Find where the given text appears and provide that cell's center as (X, Y) coordinate. 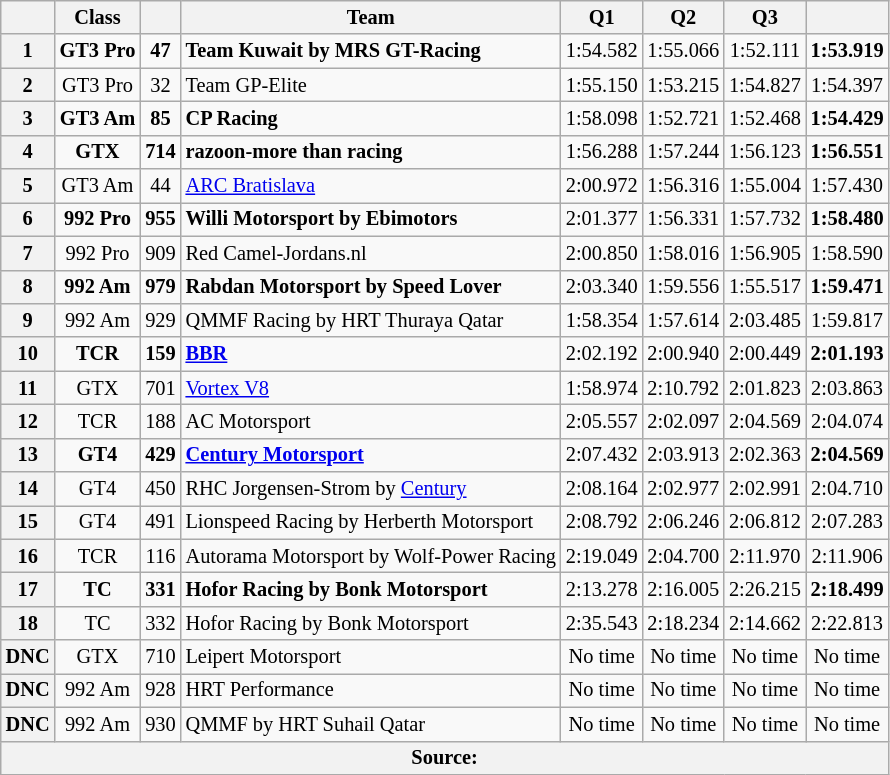
2 (28, 85)
1 (28, 51)
1:53.919 (848, 51)
5 (28, 186)
929 (160, 320)
2:35.543 (602, 623)
1:59.556 (683, 287)
Source: (445, 758)
Team Kuwait by MRS GT-Racing (371, 51)
Century Motorsport (371, 455)
159 (160, 354)
1:55.066 (683, 51)
1:58.480 (848, 219)
1:55.517 (765, 287)
QMMF by HRT Suhail Qatar (371, 724)
2:06.812 (765, 522)
Vortex V8 (371, 388)
909 (160, 253)
1:58.098 (602, 118)
1:58.590 (848, 253)
2:26.215 (765, 589)
2:11.970 (765, 556)
188 (160, 421)
1:57.430 (848, 186)
QMMF Racing by HRT Thuraya Qatar (371, 320)
2:00.940 (683, 354)
429 (160, 455)
47 (160, 51)
12 (28, 421)
1:52.111 (765, 51)
2:00.972 (602, 186)
2:04.700 (683, 556)
2:08.792 (602, 522)
2:02.991 (765, 489)
1:59.817 (848, 320)
2:03.340 (602, 287)
1:56.905 (765, 253)
1:57.244 (683, 152)
2:00.449 (765, 354)
2:16.005 (683, 589)
2:13.278 (602, 589)
2:08.164 (602, 489)
1:56.331 (683, 219)
Q3 (765, 17)
1:54.827 (765, 85)
332 (160, 623)
2:18.234 (683, 623)
2:07.283 (848, 522)
1:52.468 (765, 118)
2:02.097 (683, 421)
331 (160, 589)
1:57.614 (683, 320)
Lionspeed Racing by Herberth Motorsport (371, 522)
Rabdan Motorsport by Speed Lover (371, 287)
BBR (371, 354)
1:57.732 (765, 219)
1:56.551 (848, 152)
116 (160, 556)
2:05.557 (602, 421)
491 (160, 522)
44 (160, 186)
928 (160, 690)
450 (160, 489)
Q1 (602, 17)
2:02.977 (683, 489)
11 (28, 388)
razoon-more than racing (371, 152)
2:18.499 (848, 589)
6 (28, 219)
AC Motorsport (371, 421)
2:02.192 (602, 354)
710 (160, 657)
1:54.582 (602, 51)
85 (160, 118)
2:01.377 (602, 219)
1:58.016 (683, 253)
1:59.471 (848, 287)
Autorama Motorsport by Wolf-Power Racing (371, 556)
13 (28, 455)
2:22.813 (848, 623)
Willi Motorsport by Ebimotors (371, 219)
2:04.710 (848, 489)
1:55.004 (765, 186)
2:19.049 (602, 556)
32 (160, 85)
1:55.150 (602, 85)
9 (28, 320)
Class (98, 17)
701 (160, 388)
2:03.863 (848, 388)
Red Camel-Jordans.nl (371, 253)
1:58.354 (602, 320)
14 (28, 489)
Team GP-Elite (371, 85)
HRT Performance (371, 690)
7 (28, 253)
8 (28, 287)
2:00.850 (602, 253)
2:02.363 (765, 455)
10 (28, 354)
1:53.215 (683, 85)
1:56.316 (683, 186)
979 (160, 287)
714 (160, 152)
2:01.193 (848, 354)
2:11.906 (848, 556)
18 (28, 623)
CP Racing (371, 118)
2:10.792 (683, 388)
2:03.485 (765, 320)
Leipert Motorsport (371, 657)
2:04.074 (848, 421)
1:56.123 (765, 152)
2:07.432 (602, 455)
RHC Jorgensen-Strom by Century (371, 489)
1:58.974 (602, 388)
2:14.662 (765, 623)
3 (28, 118)
1:54.397 (848, 85)
17 (28, 589)
955 (160, 219)
1:52.721 (683, 118)
2:01.823 (765, 388)
1:56.288 (602, 152)
4 (28, 152)
16 (28, 556)
Q2 (683, 17)
2:06.246 (683, 522)
15 (28, 522)
ARC Bratislava (371, 186)
Team (371, 17)
2:03.913 (683, 455)
1:54.429 (848, 118)
930 (160, 724)
